Capture the cell that displays the provided text and extract its [x, y] central coordinate. 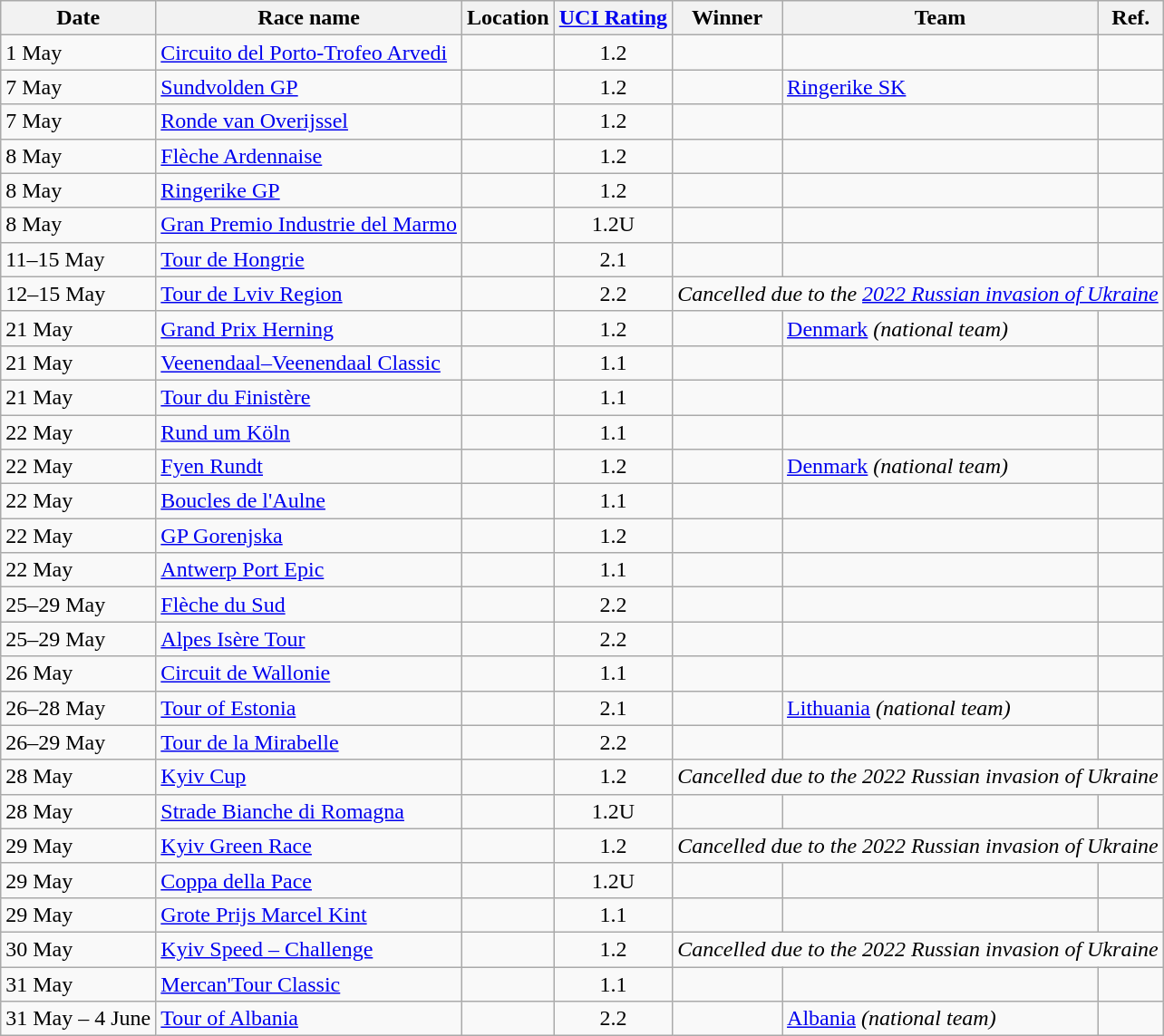
Ringerike SK [941, 87]
Tour du Finistère [309, 397]
Alpes Isère Tour [309, 639]
Tour of Estonia [309, 708]
Location [508, 18]
Winner [727, 18]
1 May [78, 53]
Sundvolden GP [309, 87]
Ronde van Overijssel [309, 121]
Grand Prix Herning [309, 328]
31 May [78, 983]
12–15 May [78, 294]
Grote Prijs Marcel Kint [309, 915]
Ringerike GP [309, 190]
Circuit de Wallonie [309, 673]
26 May [78, 673]
GP Gorenjska [309, 536]
Race name [309, 18]
Flèche du Sud [309, 605]
Tour de Hongrie [309, 259]
Date [78, 18]
30 May [78, 949]
Coppa della Pace [309, 880]
Kyiv Speed – Challenge [309, 949]
Albania (national team) [941, 1019]
Strade Bianche di Romagna [309, 811]
11–15 May [78, 259]
26–29 May [78, 742]
Gran Premio Industrie del Marmo [309, 225]
Ref. [1130, 18]
Rund um Köln [309, 432]
UCI Rating [613, 18]
Kyiv Cup [309, 777]
26–28 May [78, 708]
Tour de la Mirabelle [309, 742]
Fyen Rundt [309, 467]
Antwerp Port Epic [309, 570]
Kyiv Green Race [309, 846]
Tour de Lviv Region [309, 294]
Veenendaal–Veenendaal Classic [309, 363]
31 May – 4 June [78, 1019]
Circuito del Porto-Trofeo Arvedi [309, 53]
Mercan'Tour Classic [309, 983]
Team [941, 18]
Tour of Albania [309, 1019]
Lithuania (national team) [941, 708]
Flèche Ardennaise [309, 156]
Boucles de l'Aulne [309, 501]
